Pinpoint the cell where the given text exists, returning its [x, y] midpoint coordinate. 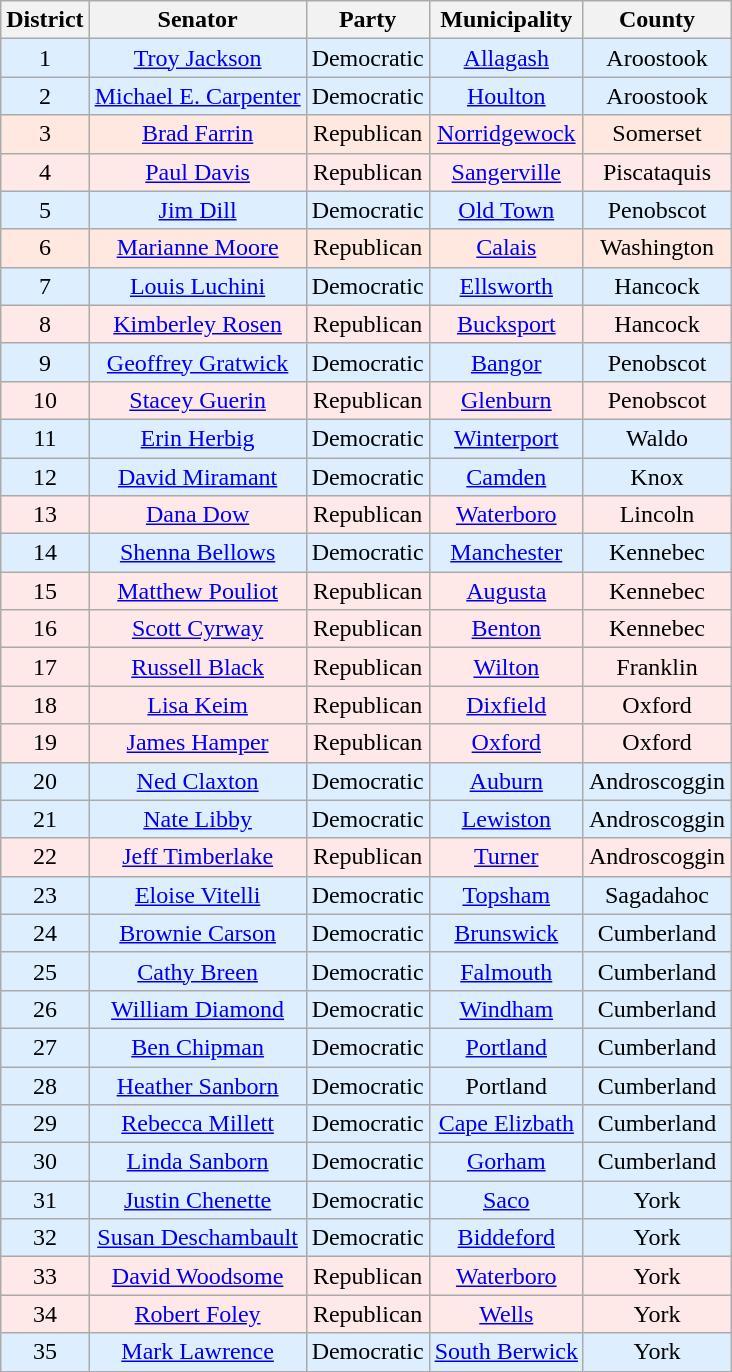
Saco [506, 1200]
26 [45, 1009]
Wells [506, 1314]
7 [45, 286]
Auburn [506, 781]
19 [45, 743]
Matthew Pouliot [198, 591]
William Diamond [198, 1009]
Shenna Bellows [198, 553]
Augusta [506, 591]
Cape Elizbath [506, 1124]
David Miramant [198, 477]
Waldo [656, 438]
Lincoln [656, 515]
Justin Chenette [198, 1200]
Dana Dow [198, 515]
Camden [506, 477]
Sagadahoc [656, 895]
24 [45, 933]
Rebecca Millett [198, 1124]
Michael E. Carpenter [198, 96]
29 [45, 1124]
Turner [506, 857]
South Berwick [506, 1352]
Somerset [656, 134]
Jim Dill [198, 210]
Heather Sanborn [198, 1085]
5 [45, 210]
18 [45, 705]
Gorham [506, 1162]
Topsham [506, 895]
12 [45, 477]
Brad Farrin [198, 134]
10 [45, 400]
County [656, 20]
Manchester [506, 553]
Geoffrey Gratwick [198, 362]
Erin Herbig [198, 438]
Scott Cyrway [198, 629]
35 [45, 1352]
33 [45, 1276]
15 [45, 591]
14 [45, 553]
Ben Chipman [198, 1047]
23 [45, 895]
21 [45, 819]
30 [45, 1162]
Lewiston [506, 819]
1 [45, 58]
Ned Claxton [198, 781]
Piscataquis [656, 172]
22 [45, 857]
Glenburn [506, 400]
Robert Foley [198, 1314]
District [45, 20]
11 [45, 438]
Stacey Guerin [198, 400]
Bangor [506, 362]
James Hamper [198, 743]
Bucksport [506, 324]
13 [45, 515]
20 [45, 781]
Troy Jackson [198, 58]
Paul Davis [198, 172]
34 [45, 1314]
2 [45, 96]
Washington [656, 248]
6 [45, 248]
17 [45, 667]
Susan Deschambault [198, 1238]
Winterport [506, 438]
Kimberley Rosen [198, 324]
David Woodsome [198, 1276]
3 [45, 134]
Mark Lawrence [198, 1352]
Brownie Carson [198, 933]
Lisa Keim [198, 705]
Senator [198, 20]
Russell Black [198, 667]
Marianne Moore [198, 248]
Eloise Vitelli [198, 895]
16 [45, 629]
Benton [506, 629]
Ellsworth [506, 286]
28 [45, 1085]
Old Town [506, 210]
8 [45, 324]
Sangerville [506, 172]
31 [45, 1200]
Nate Libby [198, 819]
32 [45, 1238]
Houlton [506, 96]
9 [45, 362]
Allagash [506, 58]
Biddeford [506, 1238]
Municipality [506, 20]
Dixfield [506, 705]
Franklin [656, 667]
25 [45, 971]
Cathy Breen [198, 971]
Wilton [506, 667]
Party [368, 20]
Windham [506, 1009]
Falmouth [506, 971]
Jeff Timberlake [198, 857]
27 [45, 1047]
Norridgewock [506, 134]
Brunswick [506, 933]
Calais [506, 248]
Linda Sanborn [198, 1162]
Louis Luchini [198, 286]
4 [45, 172]
Knox [656, 477]
